Determine the [x, y] coordinate at the center of the cell enclosing the given text.  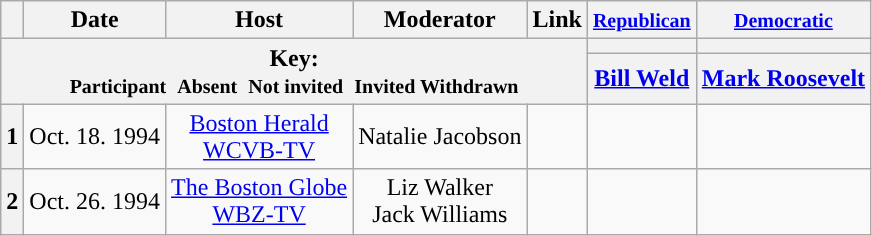
Mark Roosevelt [783, 78]
Republican [642, 20]
Bill Weld [642, 78]
1 [12, 136]
Boston HeraldWCVB-TV [260, 136]
Oct. 18. 1994 [95, 136]
Key: Participant Absent Not invited Invited Withdrawn [294, 72]
Date [95, 20]
Democratic [783, 20]
Liz WalkerJack Williams [440, 202]
Host [260, 20]
Natalie Jacobson [440, 136]
Oct. 26. 1994 [95, 202]
2 [12, 202]
Moderator [440, 20]
The Boston GlobeWBZ-TV [260, 202]
Link [557, 20]
